Provide the [x, y] coordinate of the cell's center where the given text is located.  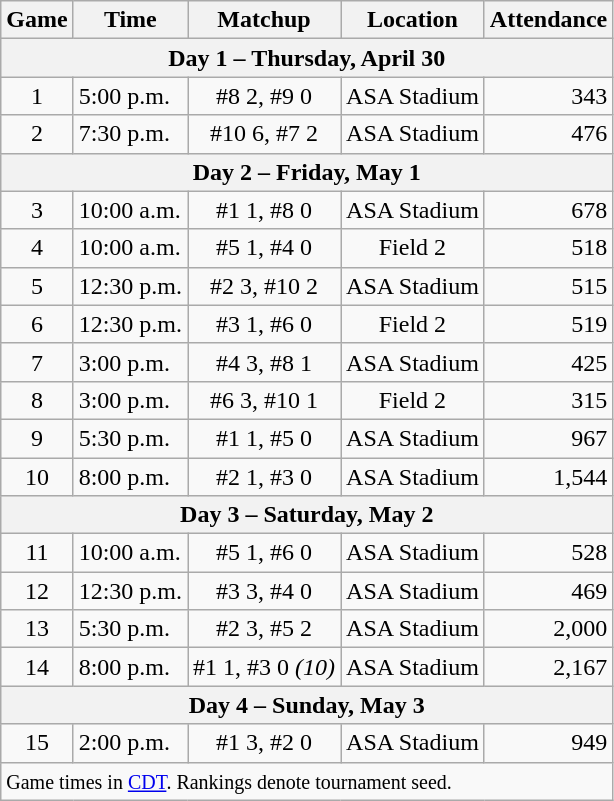
425 [548, 362]
Day 4 – Sunday, May 3 [307, 705]
519 [548, 324]
2 [37, 134]
11 [37, 553]
Day 3 – Saturday, May 2 [307, 515]
1 [37, 96]
10 [37, 477]
#2 3, #5 2 [264, 629]
469 [548, 591]
#5 1, #6 0 [264, 553]
518 [548, 248]
#6 3, #10 1 [264, 400]
4 [37, 248]
#2 1, #3 0 [264, 477]
9 [37, 438]
343 [548, 96]
13 [37, 629]
#2 3, #10 2 [264, 286]
2,167 [548, 667]
5 [37, 286]
Day 2 – Friday, May 1 [307, 172]
Location [413, 20]
1,544 [548, 477]
15 [37, 743]
2:00 p.m. [130, 743]
Time [130, 20]
14 [37, 667]
#4 3, #8 1 [264, 362]
7 [37, 362]
515 [548, 286]
#3 1, #6 0 [264, 324]
3 [37, 210]
7:30 p.m. [130, 134]
#1 1, #8 0 [264, 210]
#1 1, #3 0 (10) [264, 667]
Game times in CDT. Rankings denote tournament seed. [307, 781]
Game [37, 20]
#8 2, #9 0 [264, 96]
#5 1, #4 0 [264, 248]
#3 3, #4 0 [264, 591]
678 [548, 210]
476 [548, 134]
Matchup [264, 20]
315 [548, 400]
5:00 p.m. [130, 96]
6 [37, 324]
#10 6, #7 2 [264, 134]
967 [548, 438]
8 [37, 400]
528 [548, 553]
Attendance [548, 20]
2,000 [548, 629]
12 [37, 591]
Day 1 – Thursday, April 30 [307, 58]
#1 3, #2 0 [264, 743]
949 [548, 743]
#1 1, #5 0 [264, 438]
